Search for the cell housing the specified text and yield its [x, y] center coordinate. 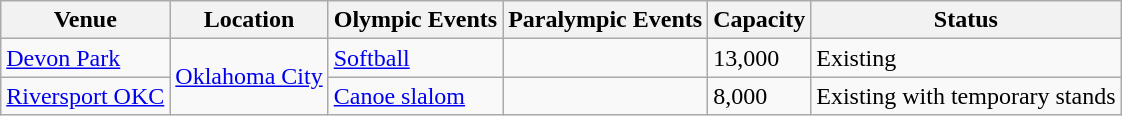
Olympic Events [415, 20]
Oklahoma City [249, 77]
Canoe slalom [415, 96]
Venue [86, 20]
Status [966, 20]
Existing with temporary stands [966, 96]
Existing [966, 58]
Softball [415, 58]
13,000 [760, 58]
8,000 [760, 96]
Location [249, 20]
Capacity [760, 20]
Riversport OKC [86, 96]
Paralympic Events [606, 20]
Devon Park [86, 58]
